Provide the (X, Y) coordinate of the cell's center where the given text is located.  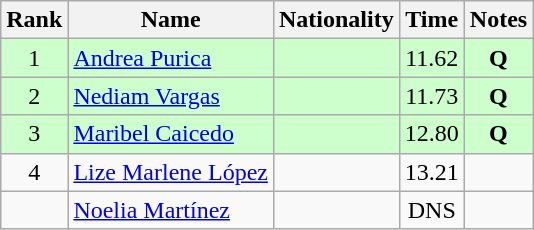
13.21 (432, 172)
11.73 (432, 96)
DNS (432, 210)
11.62 (432, 58)
2 (34, 96)
4 (34, 172)
Andrea Purica (171, 58)
Rank (34, 20)
Noelia Martínez (171, 210)
12.80 (432, 134)
Lize Marlene López (171, 172)
Time (432, 20)
Notes (498, 20)
Nediam Vargas (171, 96)
Name (171, 20)
Nationality (336, 20)
Maribel Caicedo (171, 134)
1 (34, 58)
3 (34, 134)
